Extract the [x, y] coordinate from the center of the cell holding the provided text.  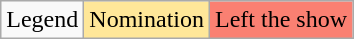
Left the show [282, 20]
Legend [42, 20]
Nomination [147, 20]
